From the cell containing the given text, extract its center point as (X, Y) coordinate. 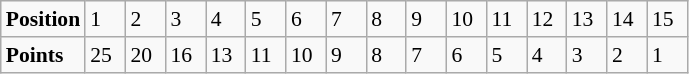
Points (43, 55)
16 (185, 55)
14 (627, 19)
Position (43, 19)
12 (547, 19)
20 (145, 55)
25 (105, 55)
15 (667, 19)
